Pinpoint the cell where the given text exists, returning its (X, Y) midpoint coordinate. 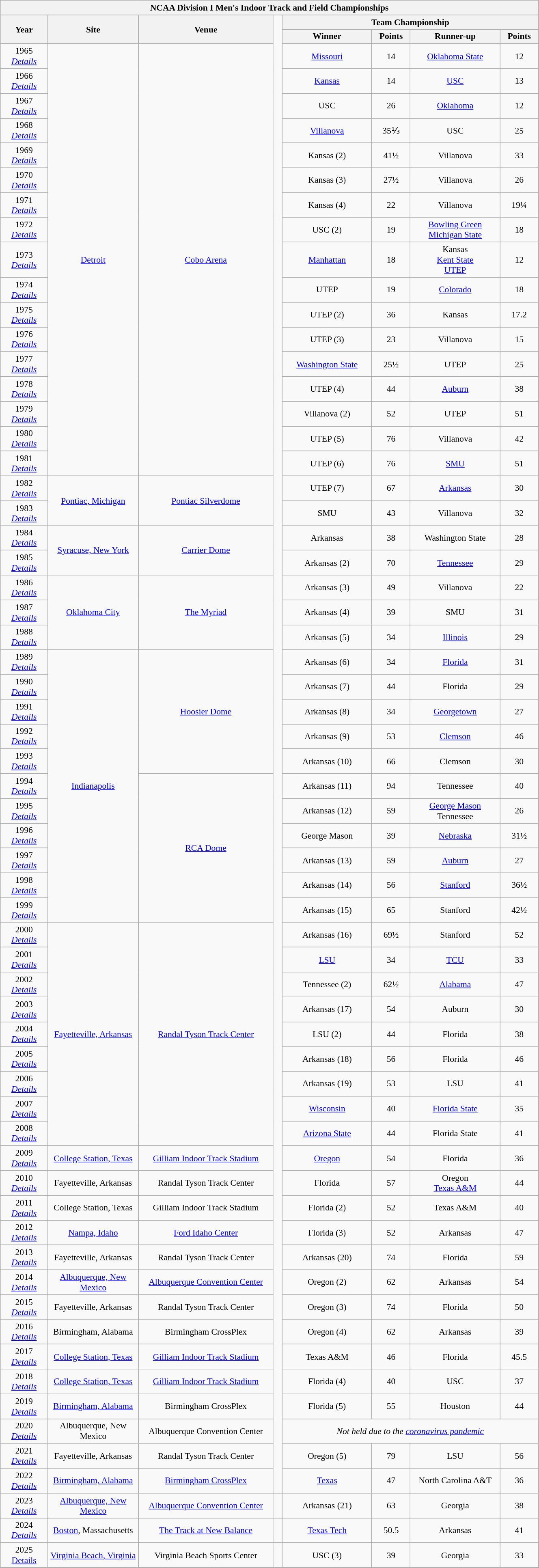
65 (391, 910)
1970Details (24, 180)
Wisconsin (327, 1109)
41½ (391, 156)
13 (519, 81)
62½ (391, 985)
2008Details (24, 1133)
49 (391, 588)
Oklahoma City (93, 612)
69½ (391, 935)
Florida (4) (327, 1382)
2018Details (24, 1382)
The Track at New Balance (206, 1530)
2014Details (24, 1283)
1973Details (24, 260)
2000Details (24, 935)
Arkansas (19) (327, 1084)
Arkansas (17) (327, 1009)
Virginia Beach, Virginia (93, 1555)
23 (391, 339)
Arkansas (4) (327, 612)
Oregon (327, 1158)
37 (519, 1382)
Georgetown (455, 712)
RCA Dome (206, 848)
42½ (519, 910)
2002Details (24, 985)
Nampa, Idaho (93, 1232)
1975Details (24, 315)
1990Details (24, 687)
55 (391, 1406)
70 (391, 563)
1998Details (24, 886)
UTEP (5) (327, 438)
KansasKent StateUTEP (455, 260)
NCAA Division I Men's Indoor Track and Field Championships (269, 8)
Carrier Dome (206, 550)
63 (391, 1506)
1977Details (24, 365)
28 (519, 538)
1989Details (24, 662)
Arkansas (15) (327, 910)
2016Details (24, 1332)
George Mason (327, 835)
31½ (519, 835)
2024Details (24, 1530)
Venue (206, 29)
Ford Idaho Center (206, 1232)
North Carolina A&T (455, 1481)
25½ (391, 365)
Runner-up (455, 37)
Cobo Arena (206, 260)
66 (391, 761)
2015Details (24, 1307)
Arkansas (12) (327, 811)
50 (519, 1307)
36½ (519, 886)
17.2 (519, 315)
Arkansas (21) (327, 1506)
Arkansas (20) (327, 1257)
Villanova (2) (327, 414)
2020Details (24, 1431)
2007Details (24, 1109)
The Myriad (206, 612)
George MasonTennessee (455, 811)
Arkansas (5) (327, 637)
Colorado (455, 290)
1971Details (24, 205)
1993Details (24, 761)
27½ (391, 180)
Tennessee (2) (327, 985)
2019Details (24, 1406)
1997Details (24, 861)
2023Details (24, 1506)
Kansas (3) (327, 180)
2012Details (24, 1232)
Not held due to the coronavirus pandemic (410, 1431)
1992Details (24, 736)
2013Details (24, 1257)
Oregon (4) (327, 1332)
Virginia Beach Sports Center (206, 1555)
Oregon (2) (327, 1283)
1983Details (24, 513)
Houston (455, 1406)
1995Details (24, 811)
Arizona State (327, 1133)
USC (2) (327, 230)
Indianapolis (93, 786)
1967Details (24, 106)
1968Details (24, 131)
Nebraska (455, 835)
1966Details (24, 81)
2005Details (24, 1059)
Site (93, 29)
1978Details (24, 389)
UTEP (7) (327, 489)
1984Details (24, 538)
57 (391, 1183)
2006Details (24, 1084)
UTEP (6) (327, 464)
Kansas (2) (327, 156)
Oklahoma State (455, 56)
Arkansas (11) (327, 786)
Oklahoma (455, 106)
TCU (455, 960)
35 (519, 1109)
LSU (2) (327, 1034)
Oregon (3) (327, 1307)
32 (519, 513)
1980Details (24, 438)
Syracuse, New York (93, 550)
Arkansas (8) (327, 712)
Arkansas (14) (327, 886)
1986Details (24, 588)
Texas Tech (327, 1530)
1988Details (24, 637)
19¼ (519, 205)
1965Details (24, 56)
67 (391, 489)
Missouri (327, 56)
Pontiac Silverdome (206, 501)
UTEP (3) (327, 339)
Arkansas (3) (327, 588)
1991Details (24, 712)
2009Details (24, 1158)
Oregon (5) (327, 1456)
Pontiac, Michigan (93, 501)
2011Details (24, 1208)
94 (391, 786)
Arkansas (6) (327, 662)
Florida (5) (327, 1406)
43 (391, 513)
1974Details (24, 290)
Florida (3) (327, 1232)
Team Championship (410, 22)
35⅓ (391, 131)
UTEP (2) (327, 315)
Arkansas (13) (327, 861)
Arkansas (2) (327, 563)
Texas (327, 1481)
1979Details (24, 414)
1999Details (24, 910)
2021Details (24, 1456)
Arkansas (10) (327, 761)
2004Details (24, 1034)
1994Details (24, 786)
Illinois (455, 637)
2010Details (24, 1183)
1981Details (24, 464)
USC (3) (327, 1555)
2003Details (24, 1009)
Boston, Massachusetts (93, 1530)
2017Details (24, 1357)
1987Details (24, 612)
Bowling GreenMichigan State (455, 230)
Winner (327, 37)
1982Details (24, 489)
15 (519, 339)
1996Details (24, 835)
Manhattan (327, 260)
Kansas (4) (327, 205)
2001Details (24, 960)
42 (519, 438)
Year (24, 29)
Arkansas (7) (327, 687)
79 (391, 1456)
Detroit (93, 260)
Florida (2) (327, 1208)
Arkansas (9) (327, 736)
1969Details (24, 156)
UTEP (4) (327, 389)
Arkansas (18) (327, 1059)
1976Details (24, 339)
Hoosier Dome (206, 712)
45.5 (519, 1357)
Alabama (455, 985)
OregonTexas A&M (455, 1183)
2025Details (24, 1555)
1972Details (24, 230)
Arkansas (16) (327, 935)
50.5 (391, 1530)
2022Details (24, 1481)
1985Details (24, 563)
